Locate the cell with the specified text and output its (x, y) center coordinate. 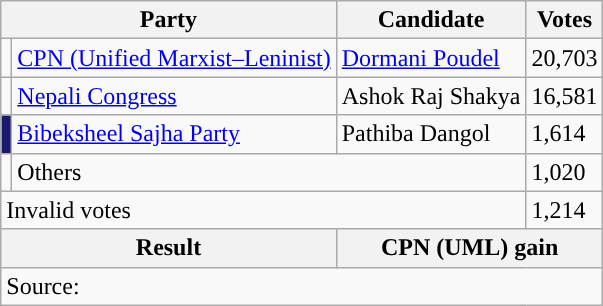
Others (269, 172)
16,581 (564, 96)
Votes (564, 20)
1,614 (564, 134)
Ashok Raj Shakya (431, 96)
Invalid votes (264, 210)
Bibeksheel Sajha Party (174, 134)
CPN (UML) gain (470, 248)
CPN (Unified Marxist–Leninist) (174, 58)
20,703 (564, 58)
Source: (302, 286)
Party (168, 20)
Result (168, 248)
Nepali Congress (174, 96)
1,020 (564, 172)
Candidate (431, 20)
Pathiba Dangol (431, 134)
1,214 (564, 210)
Dormani Poudel (431, 58)
